Locate the cell with the specified text and output its [x, y] center coordinate. 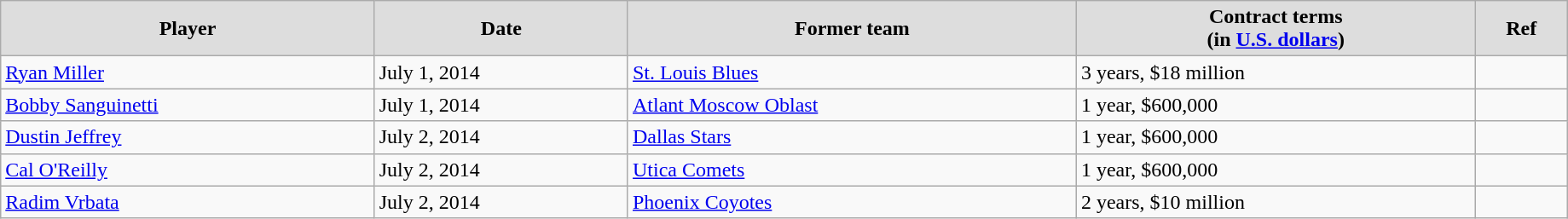
Contract terms(in U.S. dollars) [1276, 29]
Bobby Sanguinetti [188, 105]
Atlant Moscow Oblast [852, 105]
Radim Vrbata [188, 202]
Ryan Miller [188, 72]
Utica Comets [852, 170]
Player [188, 29]
Ref [1521, 29]
Phoenix Coyotes [852, 202]
Dallas Stars [852, 137]
3 years, $18 million [1276, 72]
2 years, $10 million [1276, 202]
Former team [852, 29]
Cal O'Reilly [188, 170]
Date [501, 29]
Dustin Jeffrey [188, 137]
St. Louis Blues [852, 72]
